Output the (X, Y) coordinate of the center of the cell containing the given text.  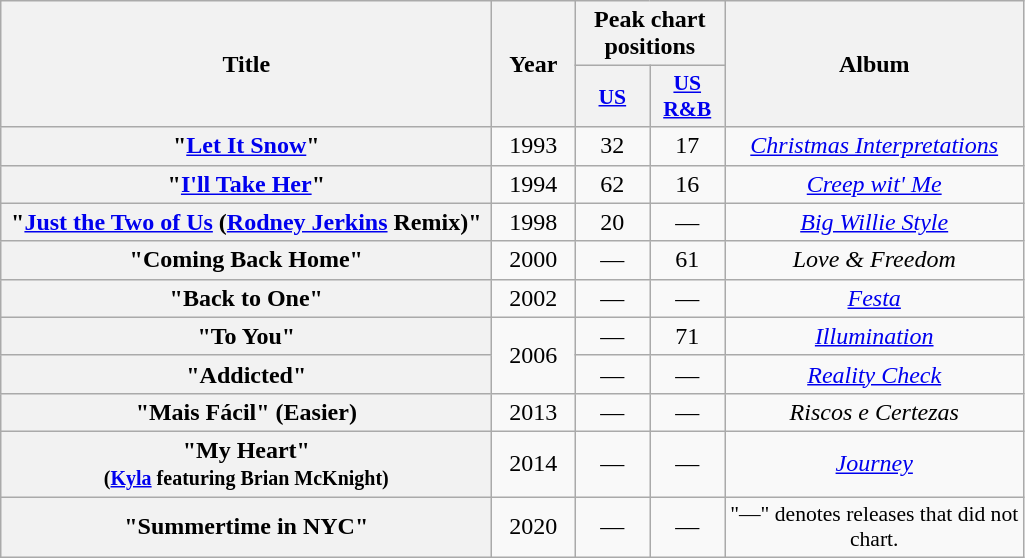
Reality Check (874, 374)
71 (688, 336)
Peak chart positions (650, 34)
Journey (874, 464)
62 (612, 184)
"Let It Snow" (246, 146)
Title (246, 64)
"My Heart" (Kyla featuring Brian McKnight) (246, 464)
2000 (534, 260)
Album (874, 64)
Illumination (874, 336)
Big Willie Style (874, 222)
16 (688, 184)
2020 (534, 526)
"Coming Back Home" (246, 260)
20 (612, 222)
Christmas Interpretations (874, 146)
US R&B (688, 96)
"Mais Fácil" (Easier) (246, 412)
1993 (534, 146)
1998 (534, 222)
2002 (534, 298)
2013 (534, 412)
Year (534, 64)
"Just the Two of Us (Rodney Jerkins Remix)" (246, 222)
"—" denotes releases that did not chart. (874, 526)
"Back to One" (246, 298)
17 (688, 146)
Festa (874, 298)
Love & Freedom (874, 260)
US (612, 96)
1994 (534, 184)
Creep wit' Me (874, 184)
"I'll Take Her" (246, 184)
"Addicted" (246, 374)
Riscos e Certezas (874, 412)
32 (612, 146)
"To You" (246, 336)
61 (688, 260)
"Summertime in NYC" (246, 526)
2014 (534, 464)
2006 (534, 355)
